Identify which cell holds the provided text, then report its [X, Y] central coordinate. 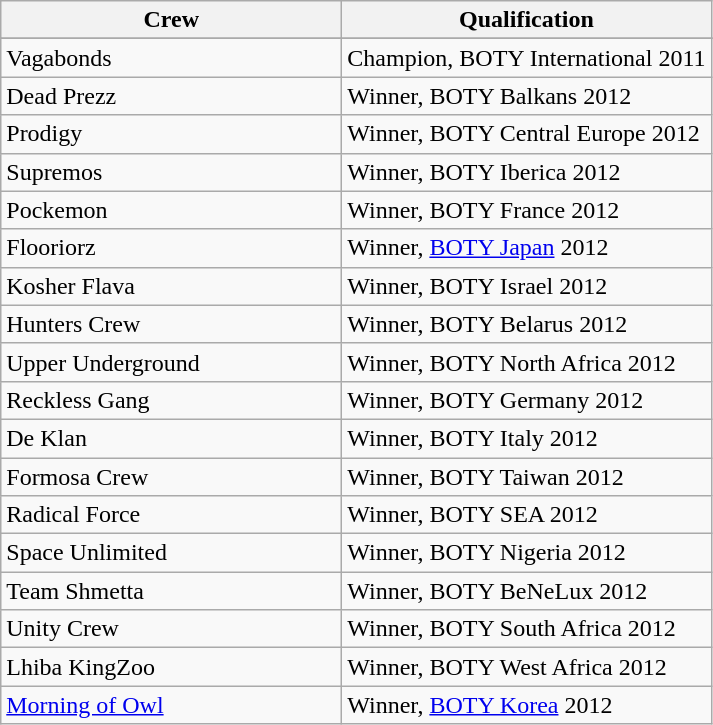
Winner, BOTY BeNeLux 2012 [526, 591]
Winner, BOTY Japan 2012 [526, 248]
Qualification [526, 20]
Winner, BOTY Italy 2012 [526, 438]
Winner, BOTY Central Europe 2012 [526, 134]
Vagabonds [172, 58]
Morning of Owl [172, 705]
Winner, BOTY West Africa 2012 [526, 667]
Kosher Flava [172, 286]
Winner, BOTY SEA 2012 [526, 515]
Champion, BOTY International 2011 [526, 58]
Winner, BOTY Germany 2012 [526, 400]
Winner, BOTY South Africa 2012 [526, 629]
Space Unlimited [172, 553]
Dead Prezz [172, 96]
Upper Underground [172, 362]
Hunters Crew [172, 324]
Supremos [172, 172]
Winner, BOTY Israel 2012 [526, 286]
Radical Force [172, 515]
Winner, BOTY Korea 2012 [526, 705]
De Klan [172, 438]
Flooriorz [172, 248]
Winner, BOTY Taiwan 2012 [526, 477]
Winner, BOTY Balkans 2012 [526, 96]
Lhiba KingZoo [172, 667]
Pockemon [172, 210]
Winner, BOTY Belarus 2012 [526, 324]
Winner, BOTY France 2012 [526, 210]
Winner, BOTY Nigeria 2012 [526, 553]
Reckless Gang [172, 400]
Prodigy [172, 134]
Formosa Crew [172, 477]
Winner, BOTY North Africa 2012 [526, 362]
Team Shmetta [172, 591]
Crew [172, 20]
Unity Crew [172, 629]
Winner, BOTY Iberica 2012 [526, 172]
